Identify which cell holds the provided text, then report its (x, y) central coordinate. 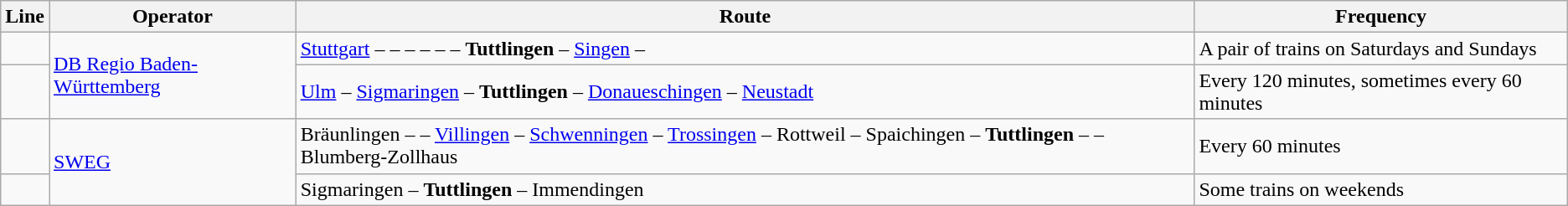
Some trains on weekends (1380, 189)
Ulm – Sigmaringen – Tuttlingen – Donaueschingen – Neustadt (745, 92)
Every 60 minutes (1380, 146)
A pair of trains on Saturdays and Sundays (1380, 49)
Line (25, 17)
Operator (173, 17)
Route (745, 17)
Stuttgart – – – – – – Tuttlingen – Singen – (745, 49)
SWEG (173, 162)
Bräunlingen – – Villingen – Schwenningen – Trossingen – Rottweil – Spaichingen – Tuttlingen – – Blumberg-Zollhaus (745, 146)
Frequency (1380, 17)
DB Regio Baden-Württemberg (173, 75)
Sigmaringen – Tuttlingen – Immendingen (745, 189)
Every 120 minutes, sometimes every 60 minutes (1380, 92)
